Detect which cell encompasses the target text, then output its [X, Y] center coordinate. 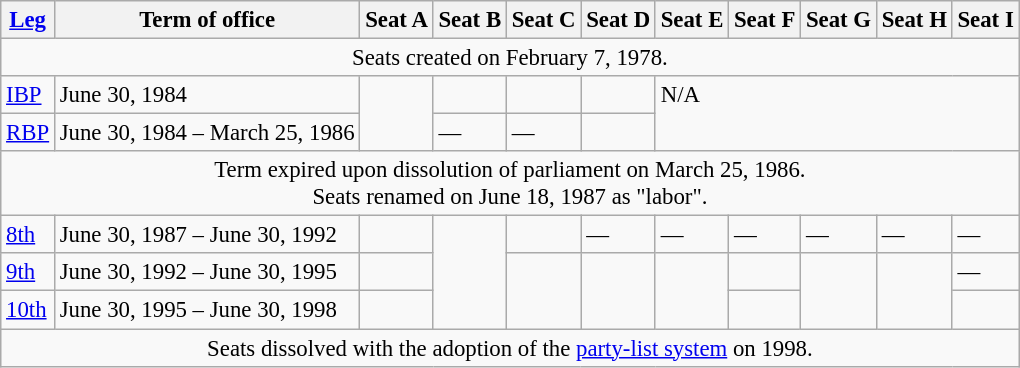
9th [28, 273]
Term expired upon dissolution of parliament on March 25, 1986.Seats renamed on June 18, 1987 as "labor". [510, 184]
Term of office [206, 20]
Seat F [765, 20]
Seat H [914, 20]
Seat G [839, 20]
June 30, 1987 – June 30, 1992 [206, 235]
Seat E [692, 20]
10th [28, 310]
June 30, 1995 – June 30, 1998 [206, 310]
June 30, 1984 – March 25, 1986 [206, 133]
RBP [28, 133]
June 30, 1984 [206, 95]
Seat C [544, 20]
Seats created on February 7, 1978. [510, 58]
IBP [28, 95]
8th [28, 235]
Seats dissolved with the adoption of the party-list system on 1998. [510, 348]
June 30, 1992 – June 30, 1995 [206, 273]
Leg [28, 20]
Seat A [396, 20]
N/A [837, 114]
Seat I [986, 20]
Seat B [470, 20]
Seat D [618, 20]
